Find where the given text appears and provide that cell's center as (x, y) coordinate. 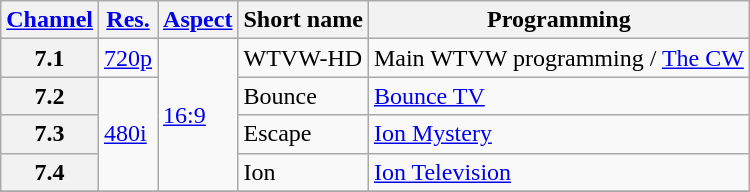
Res. (128, 20)
Short name (303, 20)
480i (128, 134)
720p (128, 58)
Programming (558, 20)
WTVW-HD (303, 58)
Bounce TV (558, 96)
Ion (303, 172)
Ion Television (558, 172)
Bounce (303, 96)
7.4 (50, 172)
Aspect (198, 20)
Main WTVW programming / The CW (558, 58)
Escape (303, 134)
7.3 (50, 134)
Channel (50, 20)
16:9 (198, 115)
7.2 (50, 96)
Ion Mystery (558, 134)
7.1 (50, 58)
